Extract the [x, y] coordinate from the center of the cell holding the provided text.  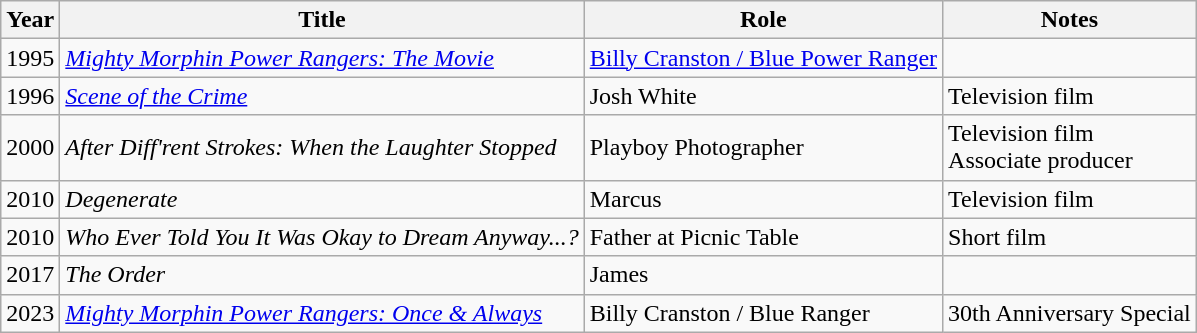
Josh White [763, 96]
The Order [322, 275]
Playboy Photographer [763, 148]
Notes [1070, 20]
Television filmAssociate producer [1070, 148]
2000 [30, 148]
2017 [30, 275]
Short film [1070, 237]
Who Ever Told You It Was Okay to Dream Anyway...? [322, 237]
Degenerate [322, 199]
Title [322, 20]
Year [30, 20]
Marcus [763, 199]
Scene of the Crime [322, 96]
Mighty Morphin Power Rangers: The Movie [322, 58]
Role [763, 20]
Billy Cranston / Blue Power Ranger [763, 58]
James [763, 275]
30th Anniversary Special [1070, 313]
After Diff'rent Strokes: When the Laughter Stopped [322, 148]
2023 [30, 313]
Father at Picnic Table [763, 237]
1995 [30, 58]
1996 [30, 96]
Mighty Morphin Power Rangers: Once & Always [322, 313]
Billy Cranston / Blue Ranger [763, 313]
